Pinpoint the cell where the given text exists, returning its [X, Y] midpoint coordinate. 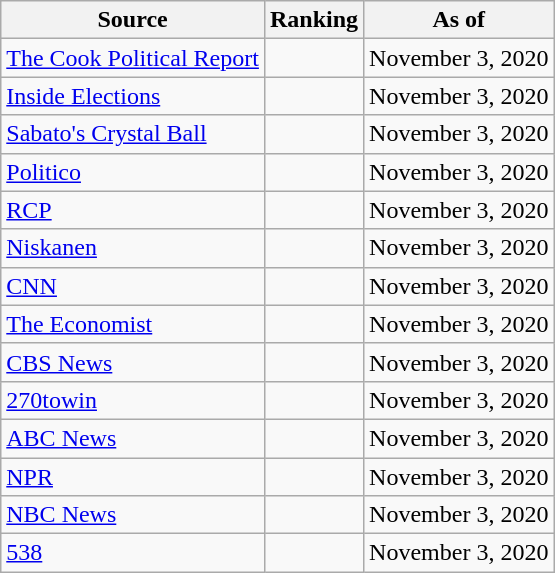
270towin [133, 400]
CNN [133, 286]
The Cook Political Report [133, 58]
As of [459, 20]
Niskanen [133, 248]
RCP [133, 210]
538 [133, 553]
Sabato's Crystal Ball [133, 134]
Source [133, 20]
CBS News [133, 362]
ABC News [133, 438]
NPR [133, 477]
Inside Elections [133, 96]
NBC News [133, 515]
Politico [133, 172]
The Economist [133, 324]
Ranking [314, 20]
